Locate the cell with the specified text and output its [X, Y] center coordinate. 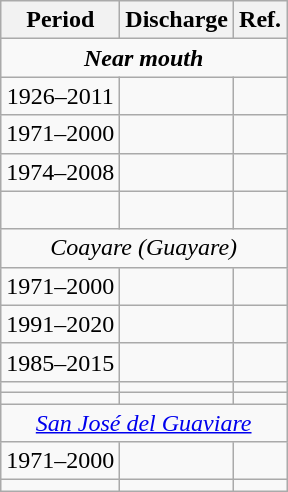
1926–2011 [60, 96]
Period [60, 20]
Coayare (Guayare) [144, 248]
Near mouth [144, 58]
San José del Guaviare [144, 423]
1974–2008 [60, 172]
Discharge [177, 20]
1985–2015 [60, 362]
1991–2020 [60, 324]
Ref. [260, 20]
